For the text-containing cell, return its midpoint in (x, y) coordinate format. 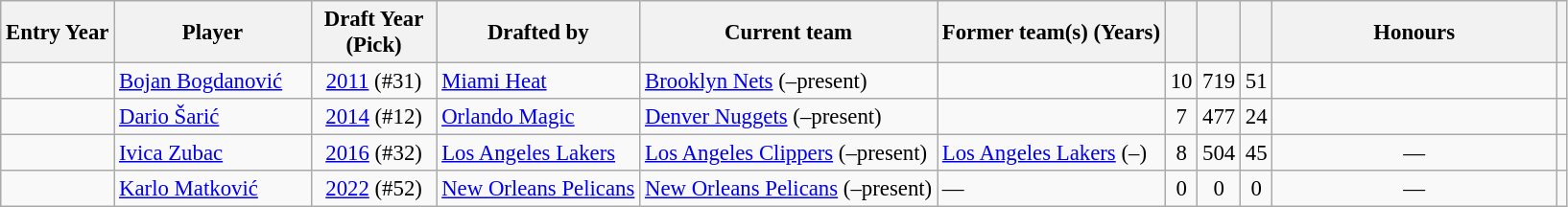
2016 (#32) (374, 153)
Current team (789, 33)
Draft Year (Pick) (374, 33)
8 (1180, 153)
7 (1180, 117)
Denver Nuggets (–present) (789, 117)
Los Angeles Lakers (–) (1051, 153)
477 (1219, 117)
10 (1180, 81)
Karlo Matković (213, 189)
719 (1219, 81)
2022 (#52) (374, 189)
Miami Heat (538, 81)
Ivica Zubac (213, 153)
Bojan Bogdanović (213, 81)
New Orleans Pelicans (538, 189)
24 (1257, 117)
Drafted by (538, 33)
Brooklyn Nets (–present) (789, 81)
2014 (#12) (374, 117)
Orlando Magic (538, 117)
Los Angeles Clippers (–present) (789, 153)
Player (213, 33)
504 (1219, 153)
Entry Year (58, 33)
2011 (#31) (374, 81)
51 (1257, 81)
45 (1257, 153)
Los Angeles Lakers (538, 153)
Dario Šarić (213, 117)
Former team(s) (Years) (1051, 33)
Honours (1414, 33)
New Orleans Pelicans (–present) (789, 189)
